Provide the (x, y) coordinate of the cell's center where the given text is located.  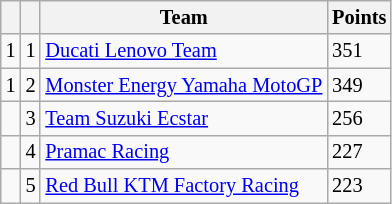
349 (359, 85)
223 (359, 186)
Pramac Racing (184, 152)
Ducati Lenovo Team (184, 51)
Team Suzuki Ecstar (184, 118)
256 (359, 118)
5 (31, 186)
Team (184, 17)
3 (31, 118)
Points (359, 17)
227 (359, 152)
Red Bull KTM Factory Racing (184, 186)
351 (359, 51)
Monster Energy Yamaha MotoGP (184, 85)
4 (31, 152)
2 (31, 85)
